Locate the cell with the specified text and output its [X, Y] center coordinate. 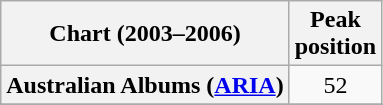
Peakposition [335, 34]
Australian Albums (ARIA) [145, 85]
Chart (2003–2006) [145, 34]
52 [335, 85]
